Extract the (x, y) coordinate from the center of the cell holding the provided text.  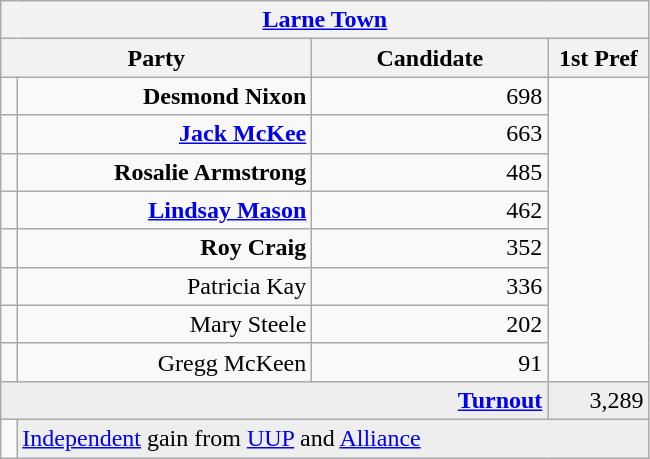
202 (430, 324)
663 (430, 134)
Roy Craig (164, 248)
Party (156, 58)
462 (430, 210)
698 (430, 96)
Lindsay Mason (164, 210)
485 (430, 172)
Jack McKee (164, 134)
Independent gain from UUP and Alliance (333, 438)
Mary Steele (164, 324)
Larne Town (325, 20)
1st Pref (598, 58)
352 (430, 248)
Desmond Nixon (164, 96)
91 (430, 362)
Rosalie Armstrong (164, 172)
Patricia Kay (164, 286)
3,289 (598, 400)
Gregg McKeen (164, 362)
Candidate (430, 58)
336 (430, 286)
Turnout (274, 400)
